Capture the cell that displays the provided text and extract its [x, y] central coordinate. 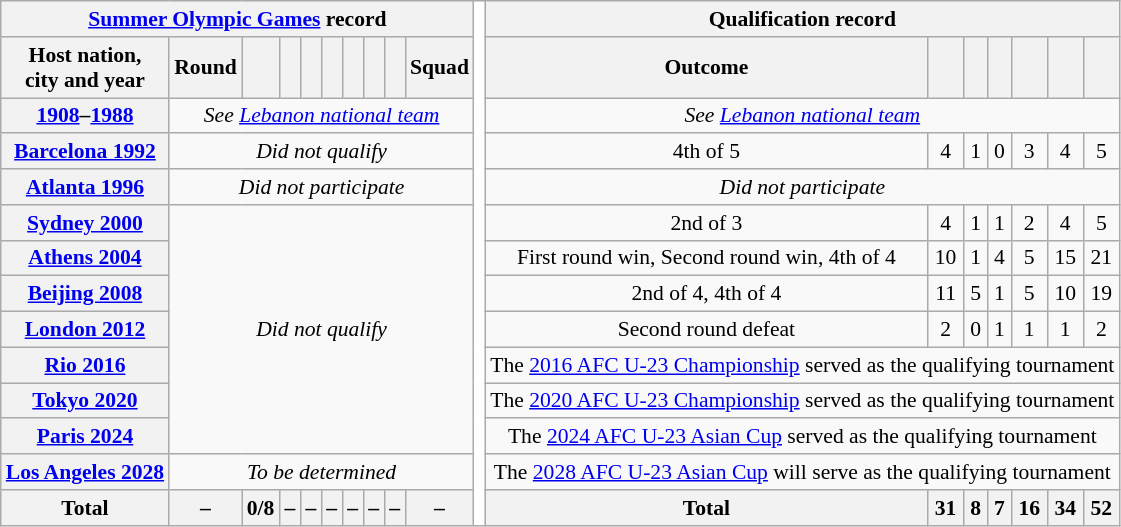
8 [976, 508]
Squad [440, 68]
34 [1065, 508]
1908–1988 [85, 116]
Paris 2024 [85, 437]
The 2024 AFC U-23 Asian Cup served as the qualifying tournament [802, 437]
Second round defeat [706, 330]
Beijing 2008 [85, 294]
2nd of 4, 4th of 4 [706, 294]
First round win, Second round win, 4th of 4 [706, 258]
The 2028 AFC U-23 Asian Cup will serve as the qualifying tournament [802, 472]
11 [946, 294]
Tokyo 2020 [85, 401]
Outcome [706, 68]
Summer Olympic Games record [238, 19]
15 [1065, 258]
The 2020 AFC U-23 Championship served as the qualifying tournament [802, 401]
Barcelona 1992 [85, 152]
21 [1101, 258]
7 [999, 508]
Athens 2004 [85, 258]
Qualification record [802, 19]
16 [1029, 508]
Host nation,city and year [85, 68]
Rio 2016 [85, 365]
3 [1029, 152]
Sydney 2000 [85, 223]
19 [1101, 294]
2nd of 3 [706, 223]
31 [946, 508]
The 2016 AFC U-23 Championship served as the qualifying tournament [802, 365]
London 2012 [85, 330]
Round [206, 68]
To be determined [322, 472]
4th of 5 [706, 152]
52 [1101, 508]
Los Angeles 2028 [85, 472]
0/8 [261, 508]
Atlanta 1996 [85, 187]
